Output the [x, y] coordinate of the center of the cell containing the given text.  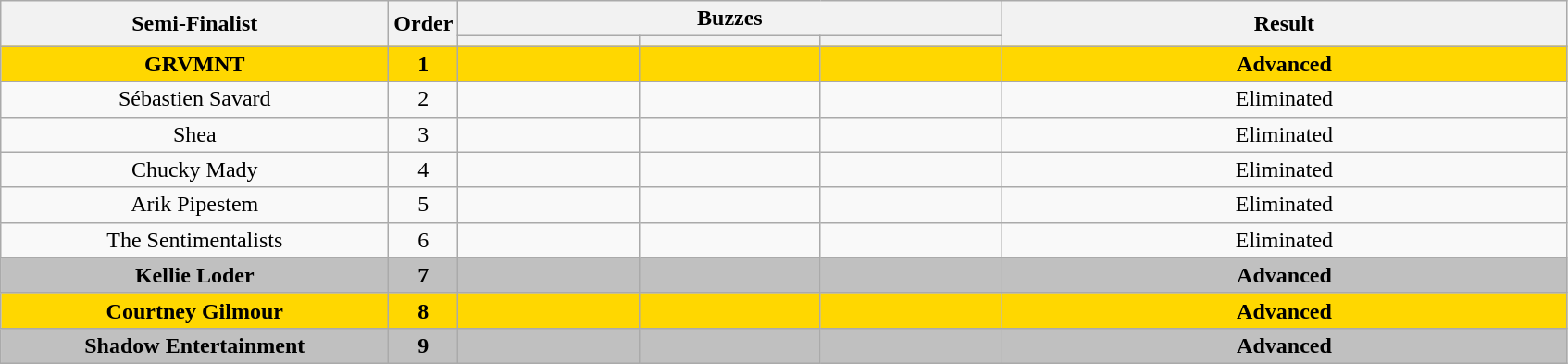
6 [424, 240]
Result [1285, 24]
Semi-Finalist [194, 24]
Arik Pipestem [194, 205]
5 [424, 205]
7 [424, 275]
Chucky Mady [194, 169]
Kellie Loder [194, 275]
GRVMNT [194, 64]
8 [424, 310]
The Sentimentalists [194, 240]
9 [424, 345]
Sébastien Savard [194, 99]
Buzzes [729, 19]
Shadow Entertainment [194, 345]
Courtney Gilmour [194, 310]
4 [424, 169]
1 [424, 64]
3 [424, 134]
Shea [194, 134]
Order [424, 24]
2 [424, 99]
